Detect which cell encompasses the target text, then output its [x, y] center coordinate. 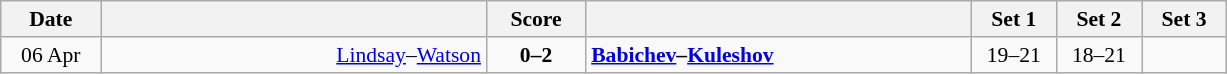
Set 1 [1014, 19]
Set 3 [1184, 19]
Score [536, 19]
18–21 [1098, 55]
Date [51, 19]
Lindsay–Watson [294, 55]
Set 2 [1098, 19]
06 Apr [51, 55]
0–2 [536, 55]
19–21 [1014, 55]
Babichev–Kuleshov [778, 55]
